Locate the cell with the specified text and output its [X, Y] center coordinate. 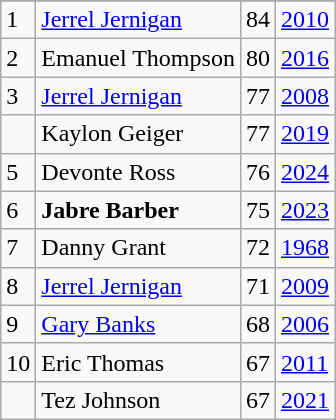
Eric Thomas [138, 362]
10 [18, 362]
75 [258, 210]
Jabre Barber [138, 210]
Emanuel Thompson [138, 58]
Danny Grant [138, 248]
Devonte Ross [138, 172]
2024 [304, 172]
1 [18, 20]
7 [18, 248]
5 [18, 172]
68 [258, 324]
Kaylon Geiger [138, 134]
2019 [304, 134]
2 [18, 58]
2016 [304, 58]
2006 [304, 324]
84 [258, 20]
6 [18, 210]
2009 [304, 286]
2010 [304, 20]
Tez Johnson [138, 400]
3 [18, 96]
2011 [304, 362]
2023 [304, 210]
76 [258, 172]
71 [258, 286]
Gary Banks [138, 324]
2008 [304, 96]
9 [18, 324]
1968 [304, 248]
2021 [304, 400]
80 [258, 58]
72 [258, 248]
8 [18, 286]
